For the text-containing cell, return its midpoint in [X, Y] coordinate format. 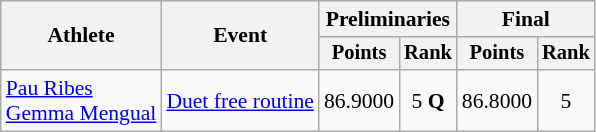
5 Q [428, 100]
86.9000 [359, 100]
Athlete [82, 36]
Preliminaries [388, 19]
Final [526, 19]
86.8000 [497, 100]
Pau RibesGemma Mengual [82, 100]
Duet free routine [240, 100]
5 [566, 100]
Event [240, 36]
